From the cell containing the given text, extract its center point as (x, y) coordinate. 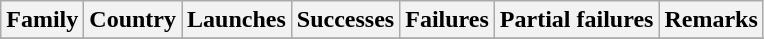
Family (42, 20)
Partial failures (576, 20)
Country (133, 20)
Launches (237, 20)
Successes (345, 20)
Failures (448, 20)
Remarks (711, 20)
